Detect which cell encompasses the target text, then output its (x, y) center coordinate. 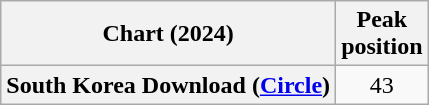
South Korea Download (Circle) (168, 85)
Chart (2024) (168, 34)
Peakposition (382, 34)
43 (382, 85)
